Find where the given text appears and provide that cell's center as (X, Y) coordinate. 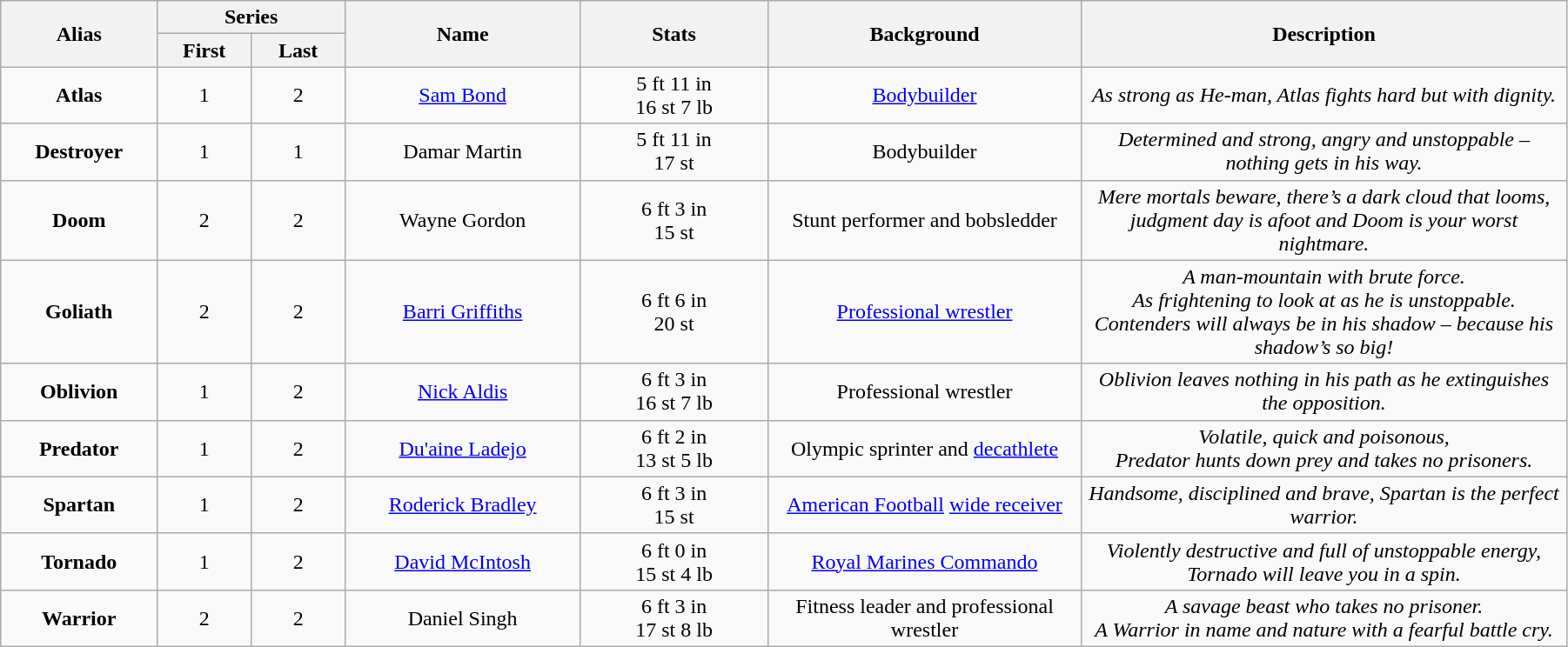
6 ft 0 in15 st 4 lb (674, 562)
Handsome, disciplined and brave, Spartan is the perfect warrior. (1323, 504)
Atlas (79, 96)
6 ft 6 in20 st (674, 311)
Oblivion leaves nothing in his path as he extinguishes the opposition. (1323, 391)
Determined and strong, angry and unstoppable – nothing gets in his way. (1323, 151)
Name (463, 34)
A savage beast who takes no prisoner.A Warrior in name and nature with a fearful battle cry. (1323, 617)
Nick Aldis (463, 391)
6 ft 2 in13 st 5 lb (674, 449)
American Football wide receiver (925, 504)
Series (251, 17)
Olympic sprinter and decathlete (925, 449)
Background (925, 34)
Roderick Bradley (463, 504)
David McIntosh (463, 562)
5 ft 11 in16 st 7 lb (674, 96)
Tornado (79, 562)
6 ft 3 in17 st 8 lb (674, 617)
Warrior (79, 617)
Alias (79, 34)
Destroyer (79, 151)
Oblivion (79, 391)
Goliath (79, 311)
Barri Griffiths (463, 311)
Stunt performer and bobsledder (925, 220)
Doom (79, 220)
Du'aine Ladejo (463, 449)
Damar Martin (463, 151)
5 ft 11 in17 st (674, 151)
A man-mountain with brute force.As frightening to look at as he is unstoppable.Contenders will always be in his shadow – because his shadow’s so big! (1323, 311)
First (204, 50)
Mere mortals beware, there’s a dark cloud that looms, judgment day is afoot and Doom is your worst nightmare. (1323, 220)
Spartan (79, 504)
Volatile, quick and poisonous,Predator hunts down prey and takes no prisoners. (1323, 449)
Stats (674, 34)
6 ft 3 in16 st 7 lb (674, 391)
As strong as He-man, Atlas fights hard but with dignity. (1323, 96)
Predator (79, 449)
Fitness leader and professional wrestler (925, 617)
Last (298, 50)
Sam Bond (463, 96)
Violently destructive and full of unstoppable energy,Tornado will leave you in a spin. (1323, 562)
Royal Marines Commando (925, 562)
Description (1323, 34)
Daniel Singh (463, 617)
Wayne Gordon (463, 220)
